For the text-containing cell, return its midpoint in (X, Y) coordinate format. 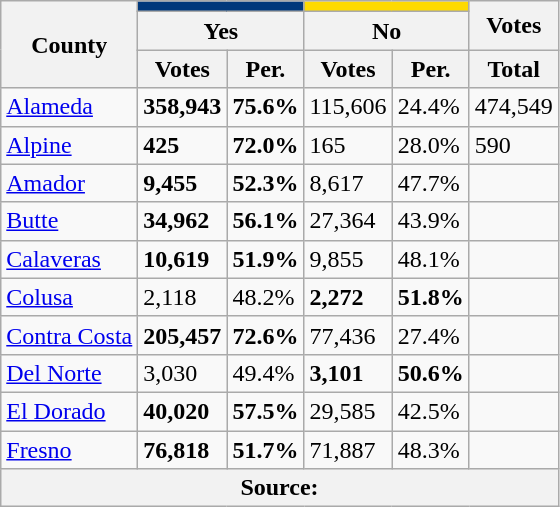
Calaveras (70, 259)
Amador (70, 183)
34,962 (182, 221)
Del Norte (70, 373)
71,887 (348, 449)
9,455 (182, 183)
72.0% (266, 145)
72.6% (266, 335)
51.9% (266, 259)
56.1% (266, 221)
76,818 (182, 449)
27.4% (430, 335)
Source: (280, 488)
47.7% (430, 183)
51.7% (266, 449)
Yes (221, 31)
358,943 (182, 107)
2,272 (348, 297)
40,020 (182, 411)
28.0% (430, 145)
42.5% (430, 411)
Contra Costa (70, 335)
3,101 (348, 373)
No (386, 31)
24.4% (430, 107)
75.6% (266, 107)
29,585 (348, 411)
165 (348, 145)
51.8% (430, 297)
8,617 (348, 183)
49.4% (266, 373)
Alpine (70, 145)
3,030 (182, 373)
El Dorado (70, 411)
590 (514, 145)
9,855 (348, 259)
Butte (70, 221)
Fresno (70, 449)
Colusa (70, 297)
48.1% (430, 259)
474,549 (514, 107)
43.9% (430, 221)
48.3% (430, 449)
27,364 (348, 221)
205,457 (182, 335)
County (70, 44)
57.5% (266, 411)
52.3% (266, 183)
Total (514, 69)
2,118 (182, 297)
425 (182, 145)
115,606 (348, 107)
50.6% (430, 373)
48.2% (266, 297)
Alameda (70, 107)
77,436 (348, 335)
10,619 (182, 259)
